From the cell containing the given text, extract its center point as [X, Y] coordinate. 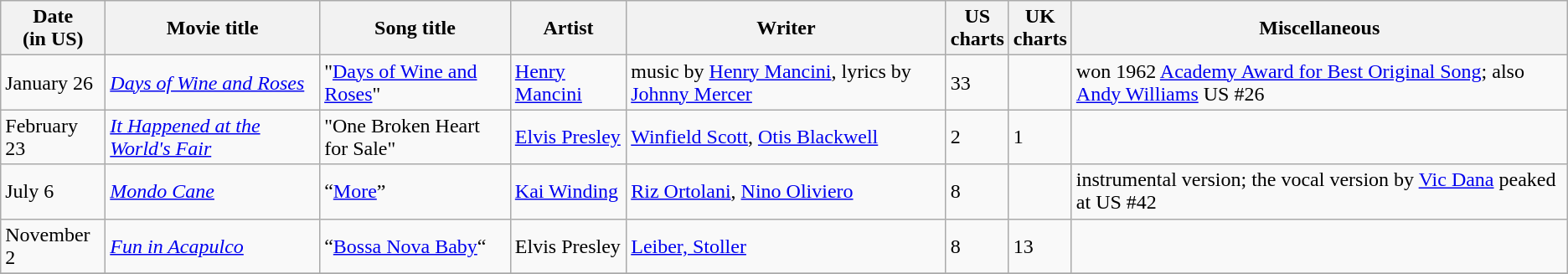
"Days of Wine and Roses" [415, 82]
2 [977, 137]
Movie title [213, 28]
Fun in Acapulco [213, 246]
Kai Winding [568, 191]
1 [1040, 137]
Henry Mancini [568, 82]
It Happened at the World's Fair [213, 137]
Leiber, Stoller [787, 246]
won 1962 Academy Award for Best Original Song; also Andy Williams US #26 [1319, 82]
13 [1040, 246]
Winfield Scott, Otis Blackwell [787, 137]
music by Henry Mancini, lyrics by Johnny Mercer [787, 82]
Mondo Cane [213, 191]
Song title [415, 28]
instrumental version; the vocal version by Vic Dana peaked at US #42 [1319, 191]
July 6 [54, 191]
November 2 [54, 246]
Date(in US) [54, 28]
Miscellaneous [1319, 28]
Riz Ortolani, Nino Oliviero [787, 191]
Days of Wine and Roses [213, 82]
“Bossa Nova Baby“ [415, 246]
Writer [787, 28]
“More” [415, 191]
February 23 [54, 137]
Artist [568, 28]
UKcharts [1040, 28]
33 [977, 82]
"One Broken Heart for Sale" [415, 137]
US charts [977, 28]
January 26 [54, 82]
